Search for the cell housing the specified text and yield its (x, y) center coordinate. 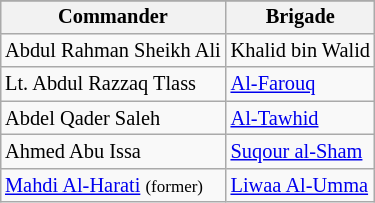
Abdel Qader Saleh (112, 118)
Al-Farouq (300, 84)
Khalid bin Walid (300, 51)
Lt. Abdul Razzaq Tlass (112, 84)
Mahdi Al-Harati (former) (112, 185)
Ahmed Abu Issa (112, 152)
Al-Tawhid (300, 118)
Abdul Rahman Sheikh Ali (112, 51)
Brigade (300, 17)
Suqour al-Sham (300, 152)
Commander (112, 17)
Liwaa Al-Umma (300, 185)
